Return the (X, Y) coordinate for the center point of the cell that contains the specified text.  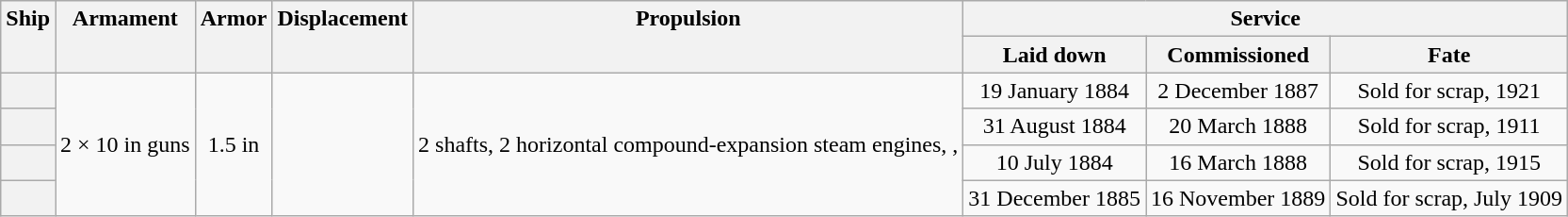
16 March 1888 (1237, 162)
Laid down (1055, 55)
16 November 1889 (1237, 198)
Displacement (343, 37)
Sold for scrap, July 1909 (1449, 198)
Armor (234, 37)
10 July 1884 (1055, 162)
31 August 1884 (1055, 126)
Commissioned (1237, 55)
2 December 1887 (1237, 91)
Sold for scrap, 1915 (1449, 162)
2 × 10 in guns (126, 144)
19 January 1884 (1055, 91)
Armament (126, 37)
Sold for scrap, 1911 (1449, 126)
31 December 1885 (1055, 198)
Propulsion (688, 37)
1.5 in (234, 144)
Service (1266, 19)
Sold for scrap, 1921 (1449, 91)
Fate (1449, 55)
20 March 1888 (1237, 126)
2 shafts, 2 horizontal compound-expansion steam engines, , (688, 144)
Ship (28, 37)
